Detect which cell encompasses the target text, then output its [x, y] center coordinate. 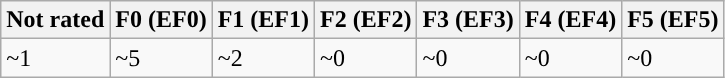
F5 (EF5) [673, 20]
~2 [263, 58]
~5 [161, 58]
Not rated [56, 20]
~1 [56, 58]
F4 (EF4) [570, 20]
F3 (EF3) [468, 20]
F2 (EF2) [366, 20]
F1 (EF1) [263, 20]
F0 (EF0) [161, 20]
